Detect which cell encompasses the target text, then output its [x, y] center coordinate. 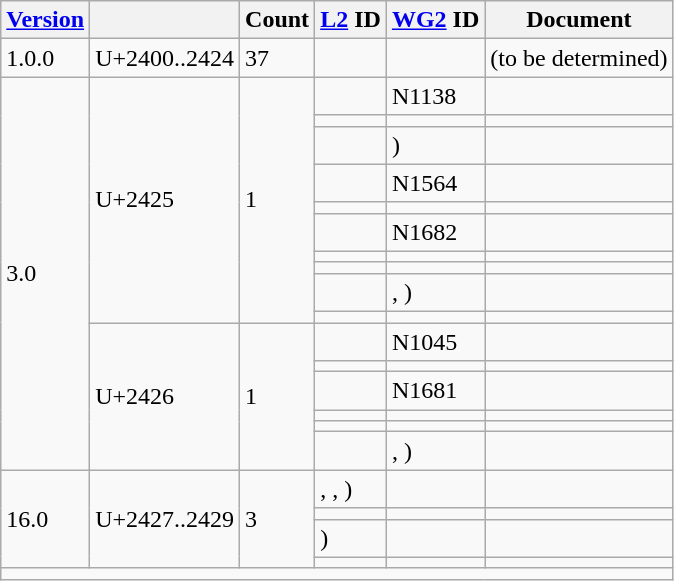
(to be determined) [579, 58]
N1045 [435, 341]
WG2 ID [435, 20]
37 [278, 58]
U+2427..2429 [165, 519]
Document [579, 20]
N1681 [435, 391]
N1564 [435, 183]
, , ) [351, 489]
1.0.0 [46, 58]
N1138 [435, 96]
U+2400..2424 [165, 58]
3 [278, 519]
16.0 [46, 519]
3.0 [46, 274]
N1682 [435, 232]
U+2425 [165, 200]
Count [278, 20]
L2 ID [351, 20]
Version [46, 20]
U+2426 [165, 396]
